Pinpoint the cell where the given text exists, returning its (x, y) midpoint coordinate. 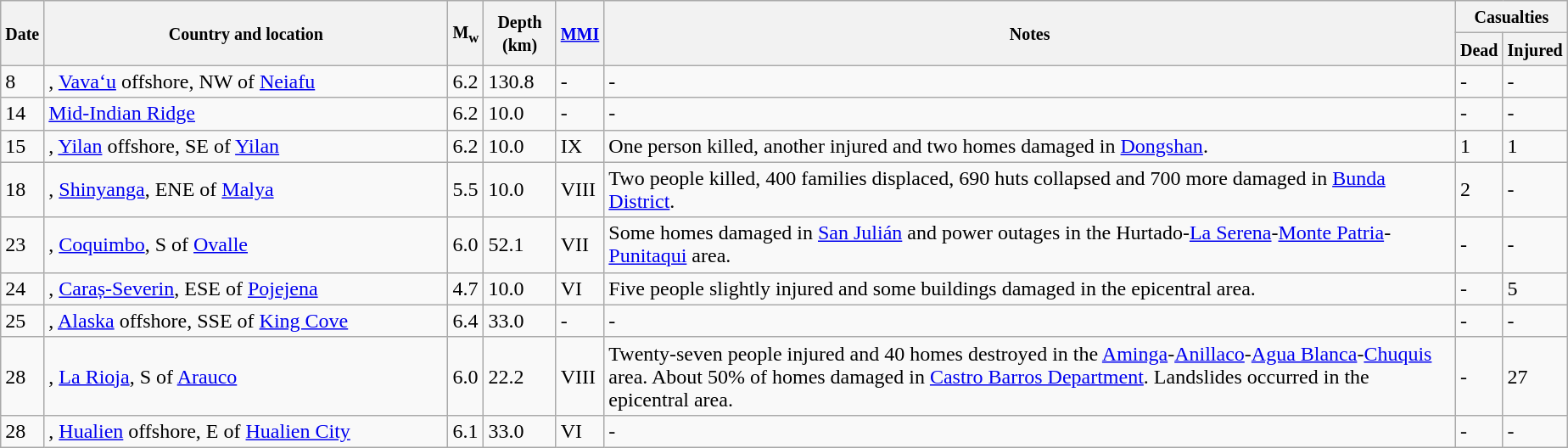
One person killed, another injured and two homes damaged in Dongshan. (1030, 146)
, La Rioja, S of Arauco (246, 376)
22.2 (519, 376)
, Hualien offshore, E of Hualien City (246, 431)
Five people slightly injured and some buildings damaged in the epicentral area. (1030, 288)
23 (22, 244)
27 (1535, 376)
, Caraș-Severin, ESE of Pojejena (246, 288)
24 (22, 288)
6.1 (466, 431)
Notes (1030, 33)
Casualties (1511, 17)
, Vava‘u offshore, NW of Neiafu (246, 81)
130.8 (519, 81)
8 (22, 81)
4.7 (466, 288)
, Alaska offshore, SSE of King Cove (246, 321)
Injured (1535, 49)
Dead (1479, 49)
MMI (580, 33)
, Shinyanga, ENE of Malya (246, 190)
, Yilan offshore, SE of Yilan (246, 146)
25 (22, 321)
5 (1535, 288)
Mid-Indian Ridge (246, 114)
14 (22, 114)
Date (22, 33)
Mw (466, 33)
5.5 (466, 190)
2 (1479, 190)
Some homes damaged in San Julián and power outages in the Hurtado-La Serena-Monte Patria-Punitaqui area. (1030, 244)
15 (22, 146)
52.1 (519, 244)
18 (22, 190)
Country and location (246, 33)
IX (580, 146)
VII (580, 244)
6.4 (466, 321)
, Coquimbo, S of Ovalle (246, 244)
Two people killed, 400 families displaced, 690 huts collapsed and 700 more damaged in Bunda District. (1030, 190)
Depth (km) (519, 33)
